Search for the cell housing the specified text and yield its (X, Y) center coordinate. 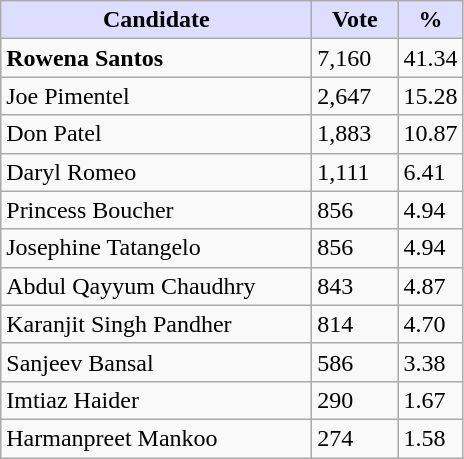
Imtiaz Haider (156, 400)
Daryl Romeo (156, 172)
Sanjeev Bansal (156, 362)
4.87 (430, 286)
% (430, 20)
Rowena Santos (156, 58)
1,111 (355, 172)
15.28 (430, 96)
Candidate (156, 20)
4.70 (430, 324)
1.58 (430, 438)
Harmanpreet Mankoo (156, 438)
41.34 (430, 58)
Princess Boucher (156, 210)
7,160 (355, 58)
3.38 (430, 362)
Karanjit Singh Pandher (156, 324)
1.67 (430, 400)
2,647 (355, 96)
10.87 (430, 134)
Abdul Qayyum Chaudhry (156, 286)
Vote (355, 20)
6.41 (430, 172)
814 (355, 324)
290 (355, 400)
Don Patel (156, 134)
Joe Pimentel (156, 96)
1,883 (355, 134)
274 (355, 438)
586 (355, 362)
843 (355, 286)
Josephine Tatangelo (156, 248)
